Return (x, y) of the center of cell containing provided text 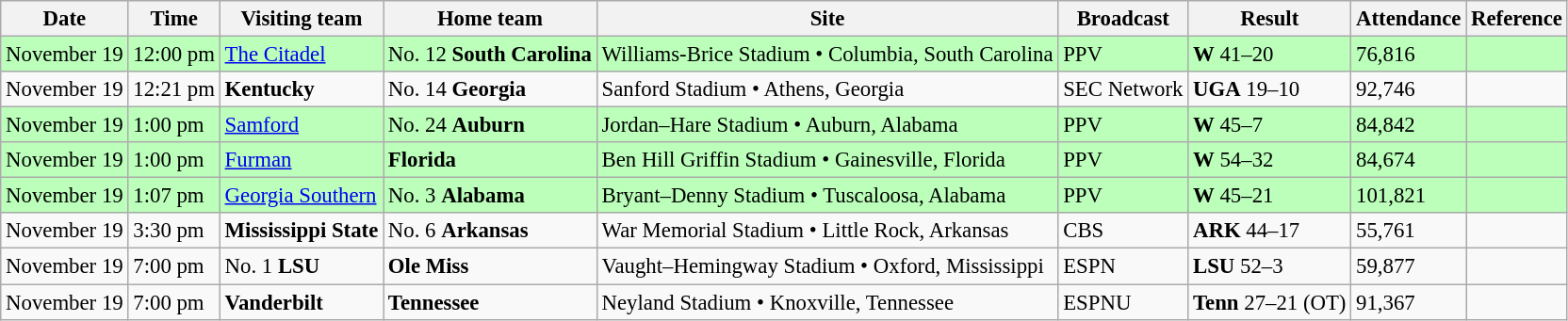
No. 14 Georgia (490, 89)
UGA 19–10 (1270, 89)
Ole Miss (490, 266)
Result (1270, 19)
101,821 (1409, 196)
W 45–21 (1270, 196)
91,367 (1409, 302)
76,816 (1409, 55)
Bryant–Denny Stadium • Tuscaloosa, Alabama (827, 196)
Tennessee (490, 302)
59,877 (1409, 266)
No. 12 South Carolina (490, 55)
Attendance (1409, 19)
Sanford Stadium • Athens, Georgia (827, 89)
Samford (302, 125)
Furman (302, 160)
92,746 (1409, 89)
Jordan–Hare Stadium • Auburn, Alabama (827, 125)
W 41–20 (1270, 55)
No. 1 LSU (302, 266)
Vaught–Hemingway Stadium • Oxford, Mississippi (827, 266)
Tenn 27–21 (OT) (1270, 302)
No. 6 Arkansas (490, 231)
Visiting team (302, 19)
Date (64, 19)
LSU 52–3 (1270, 266)
Broadcast (1123, 19)
Reference (1517, 19)
CBS (1123, 231)
12:21 pm (173, 89)
ARK 44–17 (1270, 231)
Georgia Southern (302, 196)
55,761 (1409, 231)
3:30 pm (173, 231)
1:07 pm (173, 196)
Ben Hill Griffin Stadium • Gainesville, Florida (827, 160)
No. 24 Auburn (490, 125)
12:00 pm (173, 55)
ESPNU (1123, 302)
Home team (490, 19)
Site (827, 19)
W 54–32 (1270, 160)
Florida (490, 160)
ESPN (1123, 266)
No. 3 Alabama (490, 196)
The Citadel (302, 55)
Time (173, 19)
84,674 (1409, 160)
Kentucky (302, 89)
Vanderbilt (302, 302)
Williams-Brice Stadium • Columbia, South Carolina (827, 55)
84,842 (1409, 125)
W 45–7 (1270, 125)
SEC Network (1123, 89)
Mississippi State (302, 231)
Neyland Stadium • Knoxville, Tennessee (827, 302)
War Memorial Stadium • Little Rock, Arkansas (827, 231)
